Scan for the cell matching the given text and deliver its [X, Y] coordinate at center. 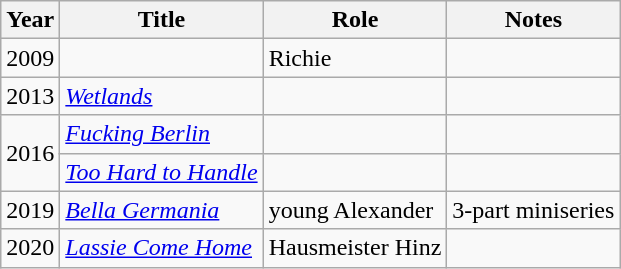
Bella Germania [162, 210]
3-part miniseries [534, 210]
Too Hard to Handle [162, 172]
2020 [30, 248]
Role [355, 20]
Lassie Come Home [162, 248]
2016 [30, 153]
2019 [30, 210]
young Alexander [355, 210]
Richie [355, 58]
Fucking Berlin [162, 134]
Wetlands [162, 96]
2013 [30, 96]
Notes [534, 20]
Title [162, 20]
Year [30, 20]
2009 [30, 58]
Hausmeister Hinz [355, 248]
